Search for the cell housing the specified text and yield its (X, Y) center coordinate. 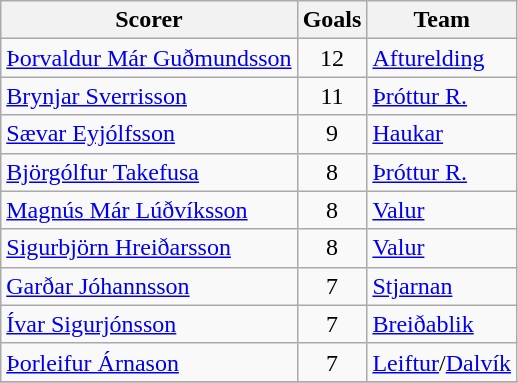
Stjarnan (442, 286)
Björgólfur Takefusa (149, 172)
Goals (332, 20)
Þorleifur Árnason (149, 362)
Sigurbjörn Hreiðarsson (149, 248)
Scorer (149, 20)
Afturelding (442, 58)
Ívar Sigurjónsson (149, 324)
Magnús Már Lúðvíksson (149, 210)
Brynjar Sverrisson (149, 96)
12 (332, 58)
Leiftur/Dalvík (442, 362)
Breiðablik (442, 324)
Haukar (442, 134)
Þorvaldur Már Guðmundsson (149, 58)
Sævar Eyjólfsson (149, 134)
Team (442, 20)
Garðar Jóhannsson (149, 286)
11 (332, 96)
9 (332, 134)
